Determine the [x, y] coordinate at the center of the cell enclosing the given text.  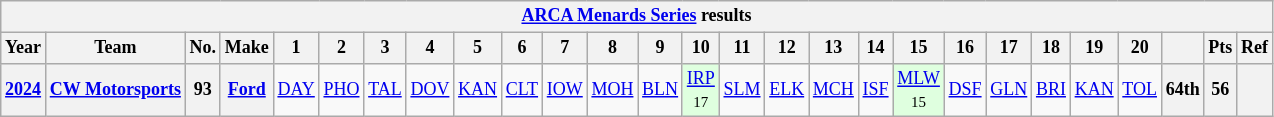
1 [296, 48]
ARCA Menards Series results [637, 16]
ISF [876, 90]
TAL [385, 90]
19 [1094, 48]
ELK [787, 90]
DAY [296, 90]
2024 [24, 90]
4 [430, 48]
BRI [1052, 90]
BLN [660, 90]
15 [918, 48]
MLW15 [918, 90]
3 [385, 48]
CLT [522, 90]
9 [660, 48]
17 [1009, 48]
2 [342, 48]
MCH [834, 90]
13 [834, 48]
20 [1140, 48]
64th [1182, 90]
MOH [612, 90]
Ref [1255, 48]
6 [522, 48]
16 [965, 48]
Team [115, 48]
18 [1052, 48]
Make [246, 48]
SLM [742, 90]
TOL [1140, 90]
14 [876, 48]
56 [1220, 90]
DOV [430, 90]
No. [202, 48]
IOW [564, 90]
IRP17 [700, 90]
11 [742, 48]
CW Motorsports [115, 90]
PHO [342, 90]
Ford [246, 90]
Year [24, 48]
7 [564, 48]
93 [202, 90]
10 [700, 48]
GLN [1009, 90]
Pts [1220, 48]
5 [478, 48]
12 [787, 48]
DSF [965, 90]
8 [612, 48]
